Scan for the cell matching the given text and deliver its (X, Y) coordinate at center. 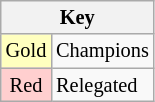
Red (26, 85)
Key (78, 17)
Gold (26, 51)
Relegated (102, 85)
Champions (102, 51)
